Capture the cell that displays the provided text and extract its [X, Y] central coordinate. 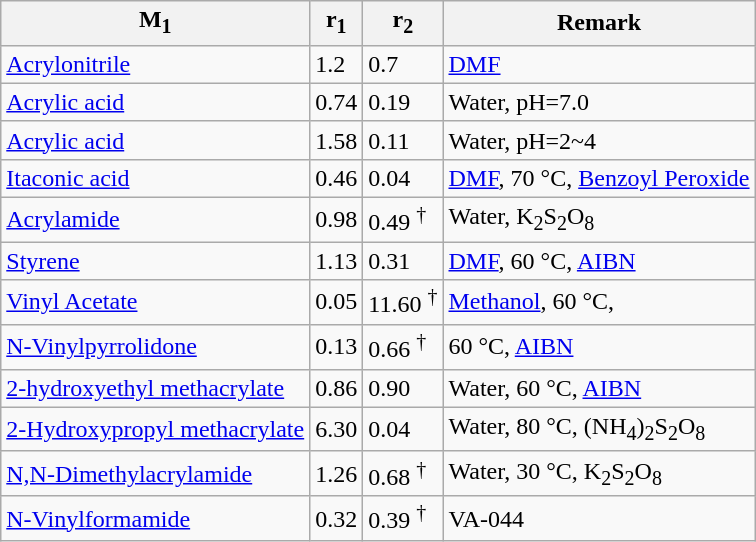
r2 [403, 23]
0.49 † [403, 220]
Remark [599, 23]
1.58 [336, 140]
Itaconic acid [156, 178]
0.11 [403, 140]
0.66 † [403, 348]
DMF, 60 °C, AIBN [599, 261]
N-Vinylpyrrolidone [156, 348]
Water, 60 °C, AIBN [599, 388]
0.98 [336, 220]
DMF [599, 64]
60 °C, AIBN [599, 348]
Acrylonitrile [156, 64]
DMF, 70 °C, Benzoyl Peroxide [599, 178]
0.46 [336, 178]
N-Vinylformamide [156, 518]
N,N-Dimethylacrylamide [156, 474]
0.31 [403, 261]
0.39 † [403, 518]
Acrylamide [156, 220]
VA-044 [599, 518]
Methanol, 60 °C, [599, 302]
1.13 [336, 261]
0.74 [336, 102]
0.05 [336, 302]
0.7 [403, 64]
Vinyl Acetate [156, 302]
Water, pH=2~4 [599, 140]
6.30 [336, 429]
0.90 [403, 388]
1.2 [336, 64]
Water, 30 °C, K2S2O8 [599, 474]
2-hydroxyethyl methacrylate [156, 388]
0.19 [403, 102]
Styrene [156, 261]
11.60 † [403, 302]
M1 [156, 23]
Water, K2S2O8 [599, 220]
0.86 [336, 388]
1.26 [336, 474]
r1 [336, 23]
0.32 [336, 518]
0.68 † [403, 474]
0.13 [336, 348]
Water, 80 °C, (NH4)2S2O8 [599, 429]
2-Hydroxypropyl methacrylate [156, 429]
Water, pH=7.0 [599, 102]
